Detect which cell encompasses the target text, then output its (x, y) center coordinate. 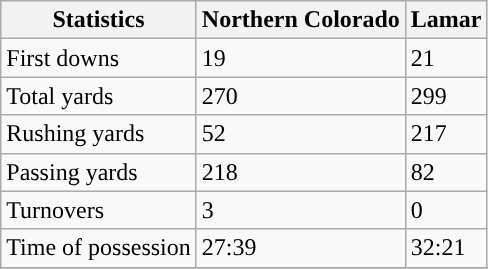
299 (446, 96)
3 (300, 210)
27:39 (300, 248)
Statistics (99, 20)
52 (300, 134)
Lamar (446, 20)
0 (446, 210)
32:21 (446, 248)
217 (446, 134)
Turnovers (99, 210)
270 (300, 96)
Passing yards (99, 172)
Total yards (99, 96)
82 (446, 172)
First downs (99, 58)
19 (300, 58)
218 (300, 172)
21 (446, 58)
Time of possession (99, 248)
Rushing yards (99, 134)
Northern Colorado (300, 20)
